Detect which cell encompasses the target text, then output its [X, Y] center coordinate. 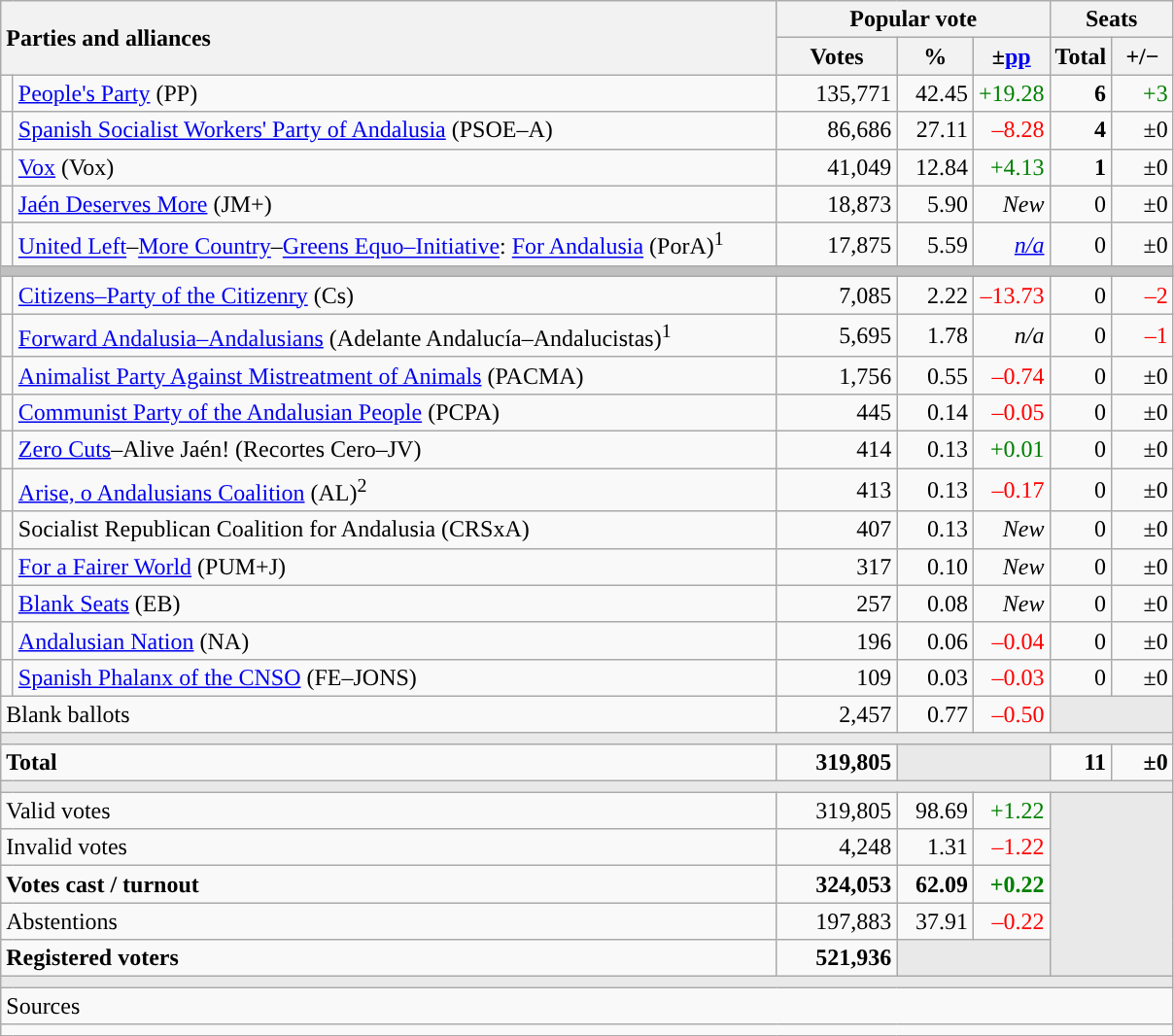
0.14 [935, 412]
257 [837, 604]
Abstentions [389, 921]
86,686 [837, 130]
445 [837, 412]
–2 [1143, 295]
317 [837, 567]
18,873 [837, 204]
17,875 [837, 245]
Andalusian Nation (NA) [395, 640]
Valid votes [389, 811]
Forward Andalusia–Andalusians (Adelante Andalucía–Andalucistas)1 [395, 336]
–8.28 [1011, 130]
1 [1081, 167]
Arise, o Andalusians Coalition (AL)2 [395, 490]
0.55 [935, 375]
+3 [1143, 93]
0.10 [935, 567]
2,457 [837, 714]
–0.50 [1011, 714]
Spanish Phalanx of the CNSO (FE–JONS) [395, 677]
37.91 [935, 921]
Registered voters [389, 958]
5,695 [837, 336]
Citizens–Party of the Citizenry (Cs) [395, 295]
41,049 [837, 167]
Zero Cuts–Alive Jaén! (Recortes Cero–JV) [395, 449]
Spanish Socialist Workers' Party of Andalusia (PSOE–A) [395, 130]
2.22 [935, 295]
62.09 [935, 884]
27.11 [935, 130]
0.08 [935, 604]
–0.74 [1011, 375]
407 [837, 530]
Communist Party of the Andalusian People (PCPA) [395, 412]
196 [837, 640]
–1 [1143, 336]
5.90 [935, 204]
Blank Seats (EB) [395, 604]
Jaén Deserves More (JM+) [395, 204]
+0.22 [1011, 884]
12.84 [935, 167]
11 [1081, 763]
7,085 [837, 295]
98.69 [935, 811]
0.77 [935, 714]
Invalid votes [389, 847]
+19.28 [1011, 93]
United Left–More Country–Greens Equo–Initiative: For Andalusia (PorA)1 [395, 245]
4 [1081, 130]
–0.17 [1011, 490]
±pp [1011, 56]
Seats [1112, 19]
–0.04 [1011, 640]
109 [837, 677]
+/− [1143, 56]
Vox (Vox) [395, 167]
324,053 [837, 884]
+4.13 [1011, 167]
–1.22 [1011, 847]
4,248 [837, 847]
1.78 [935, 336]
–13.73 [1011, 295]
0.03 [935, 677]
42.45 [935, 93]
414 [837, 449]
For a Fairer World (PUM+J) [395, 567]
People's Party (PP) [395, 93]
1.31 [935, 847]
0.06 [935, 640]
Sources [587, 1006]
Animalist Party Against Mistreatment of Animals (PACMA) [395, 375]
1,756 [837, 375]
413 [837, 490]
Popular vote [914, 19]
% [935, 56]
135,771 [837, 93]
–0.05 [1011, 412]
521,936 [837, 958]
–0.22 [1011, 921]
+1.22 [1011, 811]
197,883 [837, 921]
Blank ballots [389, 714]
Parties and alliances [389, 38]
Votes cast / turnout [389, 884]
6 [1081, 93]
Votes [837, 56]
Socialist Republican Coalition for Andalusia (CRSxA) [395, 530]
5.59 [935, 245]
–0.03 [1011, 677]
+0.01 [1011, 449]
